Identify which cell holds the provided text, then report its (x, y) central coordinate. 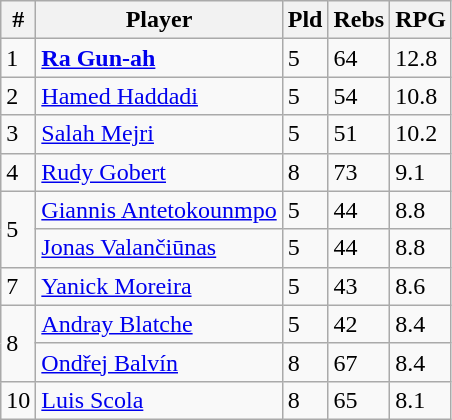
54 (359, 96)
Rebs (359, 20)
Yanick Moreira (159, 286)
7 (18, 286)
42 (359, 324)
# (18, 20)
Salah Mejri (159, 134)
1 (18, 58)
Jonas Valančiūnas (159, 248)
9.1 (421, 172)
Pld (305, 20)
Ondřej Balvín (159, 362)
51 (359, 134)
2 (18, 96)
RPG (421, 20)
10 (18, 400)
8.6 (421, 286)
8.1 (421, 400)
10.8 (421, 96)
67 (359, 362)
10.2 (421, 134)
65 (359, 400)
73 (359, 172)
43 (359, 286)
Player (159, 20)
Rudy Gobert (159, 172)
Andray Blatche (159, 324)
12.8 (421, 58)
4 (18, 172)
Luis Scola (159, 400)
Hamed Haddadi (159, 96)
3 (18, 134)
Ra Gun-ah (159, 58)
64 (359, 58)
Giannis Antetokounmpo (159, 210)
